Locate the cell with the specified text and output its (x, y) center coordinate. 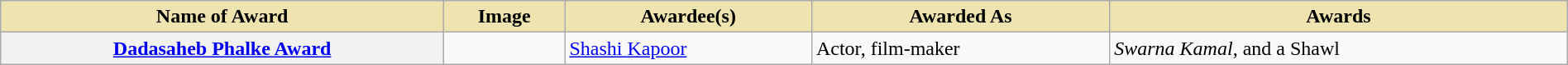
Awards (1339, 17)
Name of Award (222, 17)
Actor, film-maker (960, 48)
Dadasaheb Phalke Award (222, 48)
Image (504, 17)
Awarded As (960, 17)
Swarna Kamal, and a Shawl (1339, 48)
Awardee(s) (688, 17)
Shashi Kapoor (688, 48)
